Pinpoint the cell where the given text exists, returning its (X, Y) midpoint coordinate. 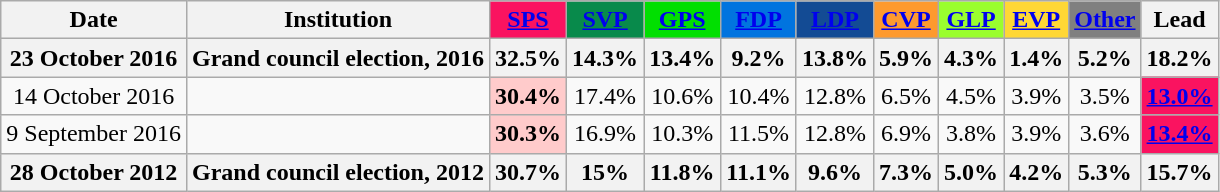
18.2% (1180, 58)
14 October 2016 (94, 96)
16.9% (606, 134)
10.6% (682, 96)
32.5% (528, 58)
GLP (972, 20)
28 October 2012 (94, 172)
5.0% (972, 172)
1.4% (1036, 58)
5.2% (1105, 58)
7.3% (906, 172)
4.3% (972, 58)
6.9% (906, 134)
10.3% (682, 134)
5.3% (1105, 172)
14.3% (606, 58)
15.7% (1180, 172)
CVP (906, 20)
15% (606, 172)
9.2% (759, 58)
EVP (1036, 20)
11.8% (682, 172)
GPS (682, 20)
3.8% (972, 134)
LDP (834, 20)
9 September 2016 (94, 134)
11.5% (759, 134)
30.7% (528, 172)
SVP (606, 20)
FDP (759, 20)
5.9% (906, 58)
3.5% (1105, 96)
3.6% (1105, 134)
4.5% (972, 96)
10.4% (759, 96)
13.0% (1180, 96)
13.8% (834, 58)
11.1% (759, 172)
30.4% (528, 96)
30.3% (528, 134)
Date (94, 20)
6.5% (906, 96)
Grand council election, 2016 (338, 58)
Lead (1180, 20)
9.6% (834, 172)
17.4% (606, 96)
Other (1105, 20)
Institution (338, 20)
4.2% (1036, 172)
23 October 2016 (94, 58)
Grand council election, 2012 (338, 172)
SPS (528, 20)
